For the text-containing cell, return its midpoint in [x, y] coordinate format. 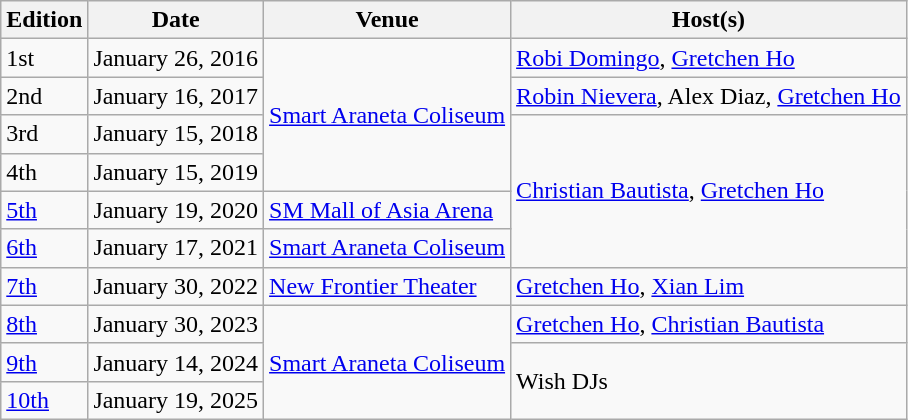
9th [44, 362]
Date [176, 20]
January 15, 2019 [176, 172]
January 19, 2020 [176, 210]
3rd [44, 134]
7th [44, 286]
Christian Bautista, Gretchen Ho [709, 191]
January 19, 2025 [176, 400]
January 14, 2024 [176, 362]
January 16, 2017 [176, 96]
January 30, 2023 [176, 324]
Gretchen Ho, Xian Lim [709, 286]
SM Mall of Asia Arena [388, 210]
1st [44, 58]
6th [44, 248]
Host(s) [709, 20]
4th [44, 172]
Robi Domingo, Gretchen Ho [709, 58]
10th [44, 400]
January 17, 2021 [176, 248]
8th [44, 324]
Robin Nievera, Alex Diaz, Gretchen Ho [709, 96]
2nd [44, 96]
Wish DJs [709, 381]
Gretchen Ho, Christian Bautista [709, 324]
New Frontier Theater [388, 286]
Venue [388, 20]
January 26, 2016 [176, 58]
January 30, 2022 [176, 286]
5th [44, 210]
January 15, 2018 [176, 134]
Edition [44, 20]
